Find where the given text appears and provide that cell's center as [X, Y] coordinate. 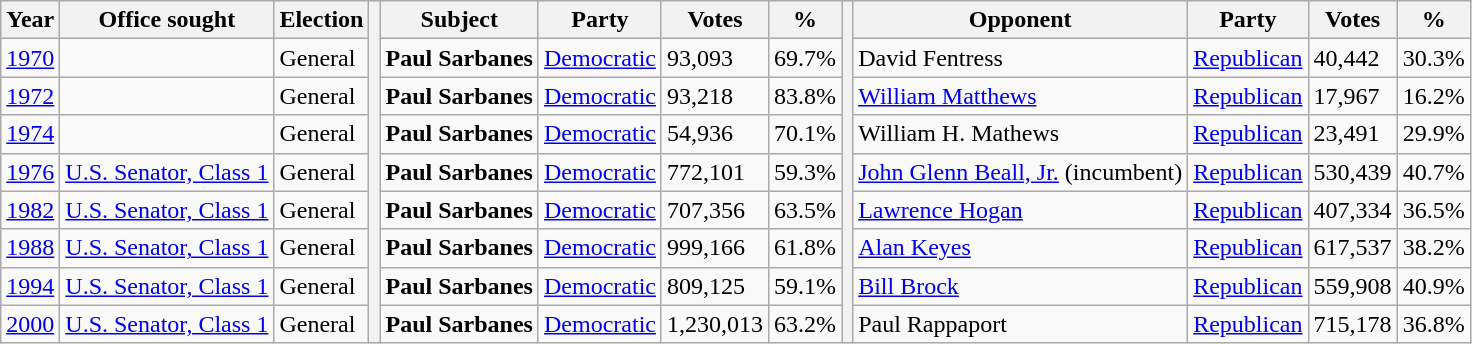
70.1% [806, 134]
1982 [30, 210]
772,101 [714, 172]
29.9% [1434, 134]
63.2% [806, 324]
Opponent [1020, 20]
David Fentress [1020, 58]
1970 [30, 58]
36.5% [1434, 210]
Bill Brock [1020, 286]
16.2% [1434, 96]
Subject [459, 20]
617,537 [1352, 248]
83.8% [806, 96]
Office sought [167, 20]
93,093 [714, 58]
2000 [30, 324]
Alan Keyes [1020, 248]
61.8% [806, 248]
1976 [30, 172]
Lawrence Hogan [1020, 210]
John Glenn Beall, Jr. (incumbent) [1020, 172]
1994 [30, 286]
93,218 [714, 96]
407,334 [1352, 210]
30.3% [1434, 58]
1,230,013 [714, 324]
36.8% [1434, 324]
Paul Rappaport [1020, 324]
17,967 [1352, 96]
Year [30, 20]
Election [322, 20]
59.1% [806, 286]
809,125 [714, 286]
1988 [30, 248]
54,936 [714, 134]
69.7% [806, 58]
63.5% [806, 210]
William H. Mathews [1020, 134]
999,166 [714, 248]
59.3% [806, 172]
38.2% [1434, 248]
1974 [30, 134]
40,442 [1352, 58]
1972 [30, 96]
23,491 [1352, 134]
530,439 [1352, 172]
559,908 [1352, 286]
William Matthews [1020, 96]
40.9% [1434, 286]
707,356 [714, 210]
40.7% [1434, 172]
715,178 [1352, 324]
